Capture the cell that displays the provided text and extract its [X, Y] central coordinate. 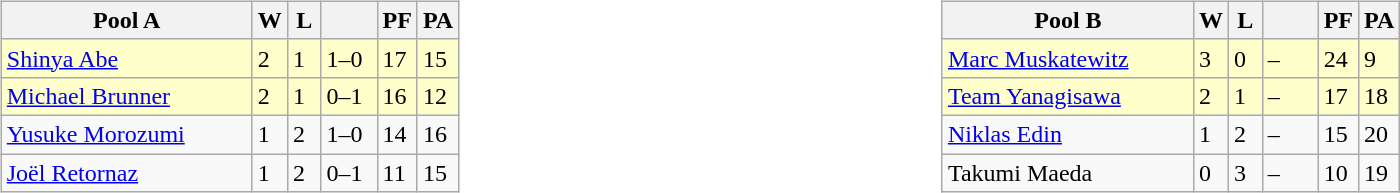
20 [1380, 134]
19 [1380, 173]
Yusuke Morozumi [126, 134]
Joël Retornaz [126, 173]
Pool A [126, 20]
11 [397, 173]
18 [1380, 96]
Pool B [1068, 20]
9 [1380, 58]
Michael Brunner [126, 96]
Niklas Edin [1068, 134]
Takumi Maeda [1068, 173]
14 [397, 134]
Marc Muskatewitz [1068, 58]
12 [438, 96]
24 [1338, 58]
Team Yanagisawa [1068, 96]
10 [1338, 173]
Shinya Abe [126, 58]
